Determine the [X, Y] coordinate at the center of the cell enclosing the given text.  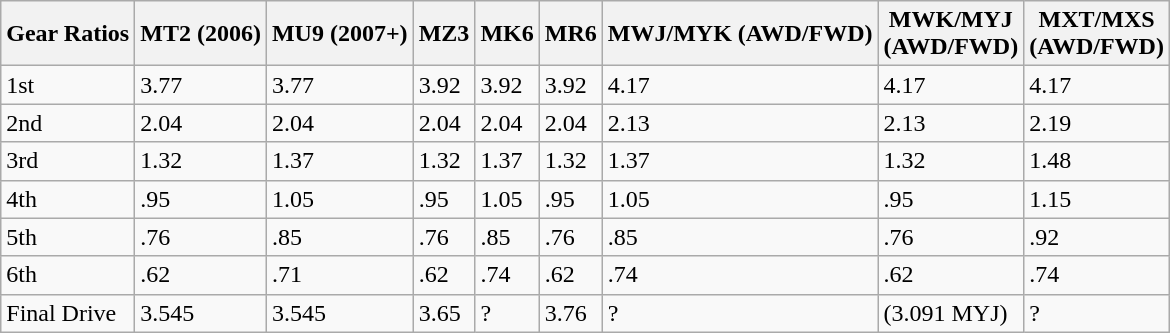
(3.091 MYJ) [951, 313]
1.48 [1097, 161]
MWJ/MYK (AWD/FWD) [740, 34]
MR6 [570, 34]
2.19 [1097, 123]
Final Drive [68, 313]
MXT/MXS(AWD/FWD) [1097, 34]
Gear Ratios [68, 34]
.92 [1097, 237]
4th [68, 199]
3.65 [444, 313]
MK6 [507, 34]
MT2 (2006) [201, 34]
MU9 (2007+) [340, 34]
5th [68, 237]
1st [68, 85]
3.76 [570, 313]
MZ3 [444, 34]
MWK/MYJ(AWD/FWD) [951, 34]
6th [68, 275]
1.15 [1097, 199]
2nd [68, 123]
.71 [340, 275]
3rd [68, 161]
